Pinpoint the cell where the given text exists, returning its [x, y] midpoint coordinate. 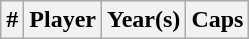
Year(s) [144, 20]
Player [63, 20]
Caps [218, 20]
# [12, 20]
